Pinpoint the cell where the given text exists, returning its (x, y) midpoint coordinate. 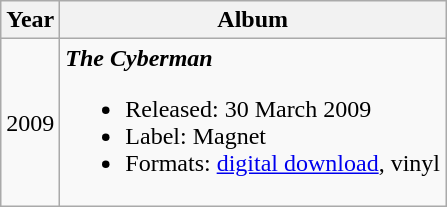
2009 (30, 122)
The CybermanReleased: 30 March 2009Label: MagnetFormats: digital download, vinyl (253, 122)
Album (253, 20)
Year (30, 20)
